Scan for the cell matching the given text and deliver its (x, y) coordinate at center. 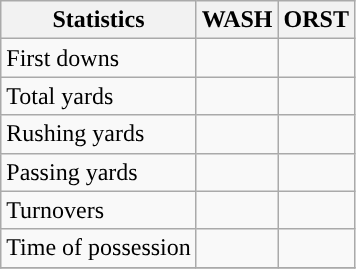
Statistics (99, 20)
WASH (237, 20)
Total yards (99, 96)
ORST (316, 20)
Turnovers (99, 210)
Passing yards (99, 172)
Time of possession (99, 248)
First downs (99, 58)
Rushing yards (99, 134)
